From the cell containing the given text, extract its center point as [x, y] coordinate. 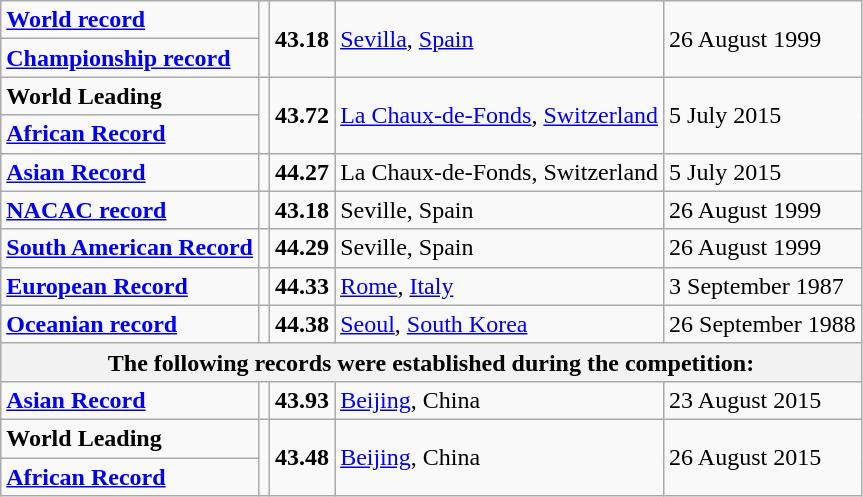
NACAC record [130, 210]
World record [130, 20]
26 August 2015 [763, 457]
43.72 [302, 115]
44.27 [302, 172]
South American Record [130, 248]
Oceanian record [130, 324]
Championship record [130, 58]
23 August 2015 [763, 400]
26 September 1988 [763, 324]
3 September 1987 [763, 286]
43.93 [302, 400]
43.48 [302, 457]
44.38 [302, 324]
Rome, Italy [500, 286]
Sevilla, Spain [500, 39]
European Record [130, 286]
44.29 [302, 248]
The following records were established during the competition: [432, 362]
Seoul, South Korea [500, 324]
44.33 [302, 286]
